From the cell containing the given text, extract its center point as (x, y) coordinate. 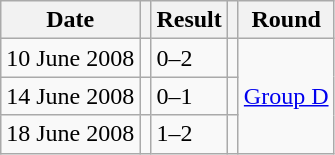
0–1 (189, 96)
10 June 2008 (70, 58)
Group D (286, 96)
0–2 (189, 58)
Round (286, 20)
Result (189, 20)
18 June 2008 (70, 134)
1–2 (189, 134)
14 June 2008 (70, 96)
Date (70, 20)
